Pinpoint the cell where the given text exists, returning its [X, Y] midpoint coordinate. 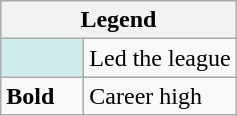
Led the league [160, 58]
Legend [118, 20]
Bold [42, 96]
Career high [160, 96]
